Provide the [X, Y] coordinate of the cell's center where the given text is located.  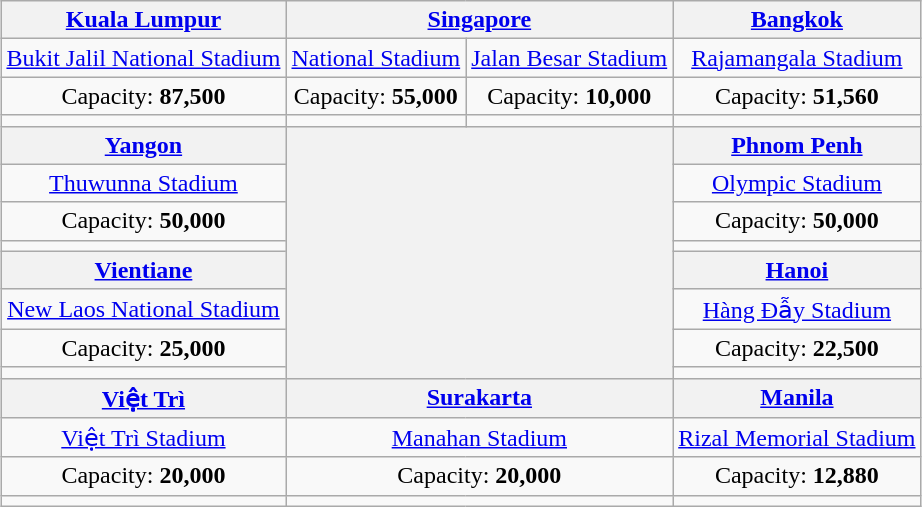
Yangon [144, 145]
Manahan Stadium [480, 438]
Capacity: 22,500 [797, 348]
Bukit Jalil National Stadium [144, 58]
Capacity: 12,880 [797, 476]
Capacity: 25,000 [144, 348]
Kuala Lumpur [144, 20]
Capacity: 10,000 [570, 96]
Hàng Đẫy Stadium [797, 309]
Việt Trì Stadium [144, 438]
Rajamangala Stadium [797, 58]
Singapore [480, 20]
Rizal Memorial Stadium [797, 438]
Vientiane [144, 270]
Thuwunna Stadium [144, 183]
Surakarta [480, 398]
Capacity: 55,000 [376, 96]
National Stadium [376, 58]
Manila [797, 398]
Hanoi [797, 270]
Capacity: 87,500 [144, 96]
Việt Trì [144, 398]
Bangkok [797, 20]
Capacity: 51,560 [797, 96]
Jalan Besar Stadium [570, 58]
Phnom Penh [797, 145]
Olympic Stadium [797, 183]
New Laos National Stadium [144, 309]
